Search for the cell housing the specified text and yield its [X, Y] center coordinate. 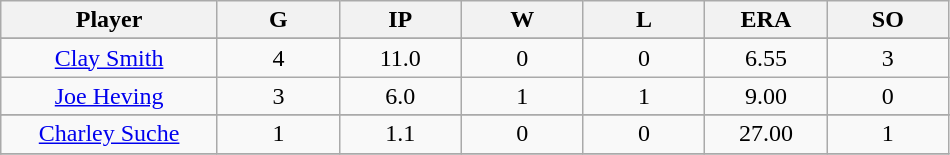
IP [400, 20]
4 [278, 58]
Clay Smith [110, 58]
11.0 [400, 58]
ERA [766, 20]
Charley Suche [110, 134]
9.00 [766, 96]
6.0 [400, 96]
L [644, 20]
6.55 [766, 58]
Joe Heving [110, 96]
27.00 [766, 134]
G [278, 20]
W [522, 20]
SO [888, 20]
Player [110, 20]
1.1 [400, 134]
